Capture the cell that displays the provided text and extract its [X, Y] central coordinate. 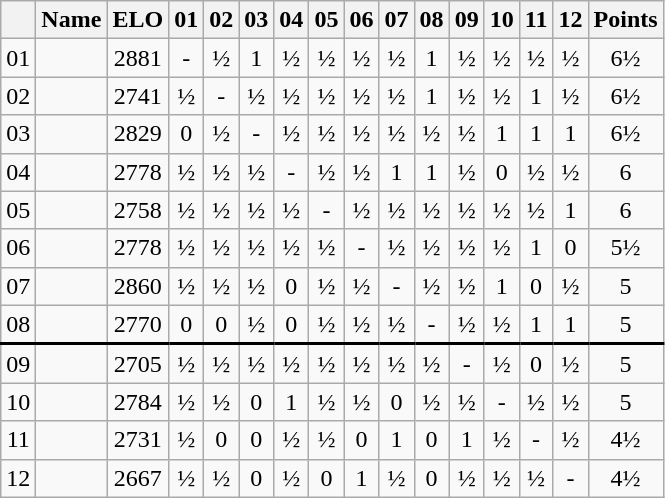
2667 [138, 478]
2770 [138, 324]
2741 [138, 96]
ELO [138, 20]
2705 [138, 364]
5½ [626, 248]
2829 [138, 134]
Name [72, 20]
2758 [138, 210]
2881 [138, 58]
Points [626, 20]
2784 [138, 402]
2731 [138, 440]
2860 [138, 286]
